Find where the given text appears and provide that cell's center as (x, y) coordinate. 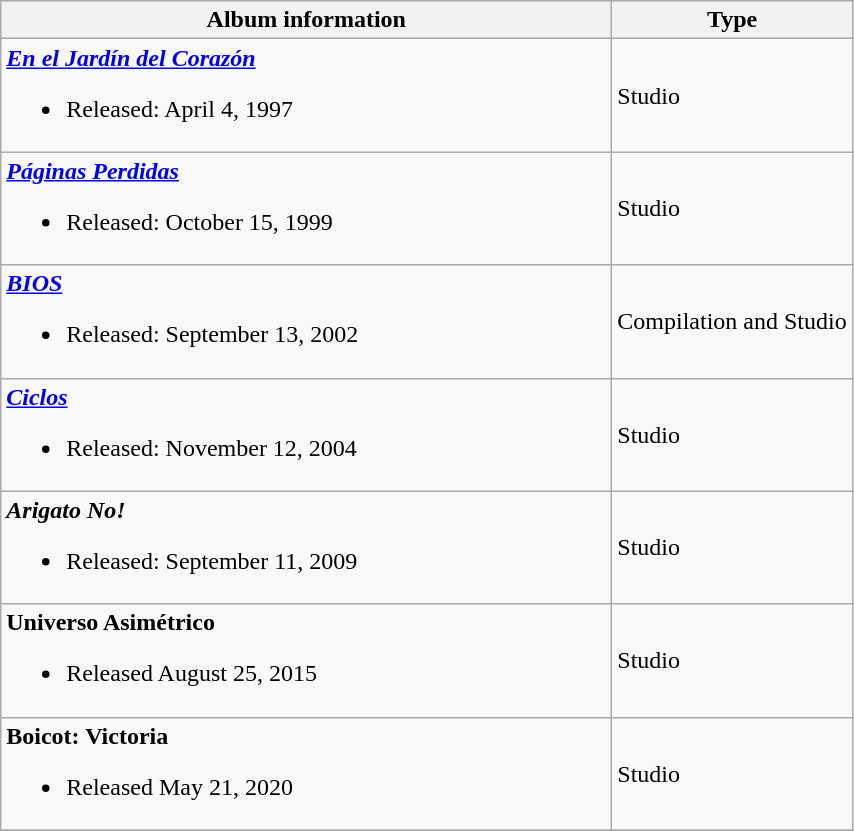
Album information (306, 20)
Páginas PerdidasReleased: October 15, 1999 (306, 208)
Boicot: VictoriaReleased May 21, 2020 (306, 774)
Type (732, 20)
Compilation and Studio (732, 322)
En el Jardín del CorazónReleased: April 4, 1997 (306, 96)
Arigato No!Released: September 11, 2009 (306, 548)
Universo AsimétricoReleased August 25, 2015 (306, 660)
BIOSReleased: September 13, 2002 (306, 322)
CiclosReleased: November 12, 2004 (306, 434)
